Scan for the cell matching the given text and deliver its (X, Y) coordinate at center. 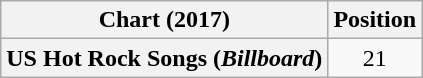
21 (375, 58)
US Hot Rock Songs (Billboard) (164, 58)
Position (375, 20)
Chart (2017) (164, 20)
